From the cell containing the given text, extract its center point as (x, y) coordinate. 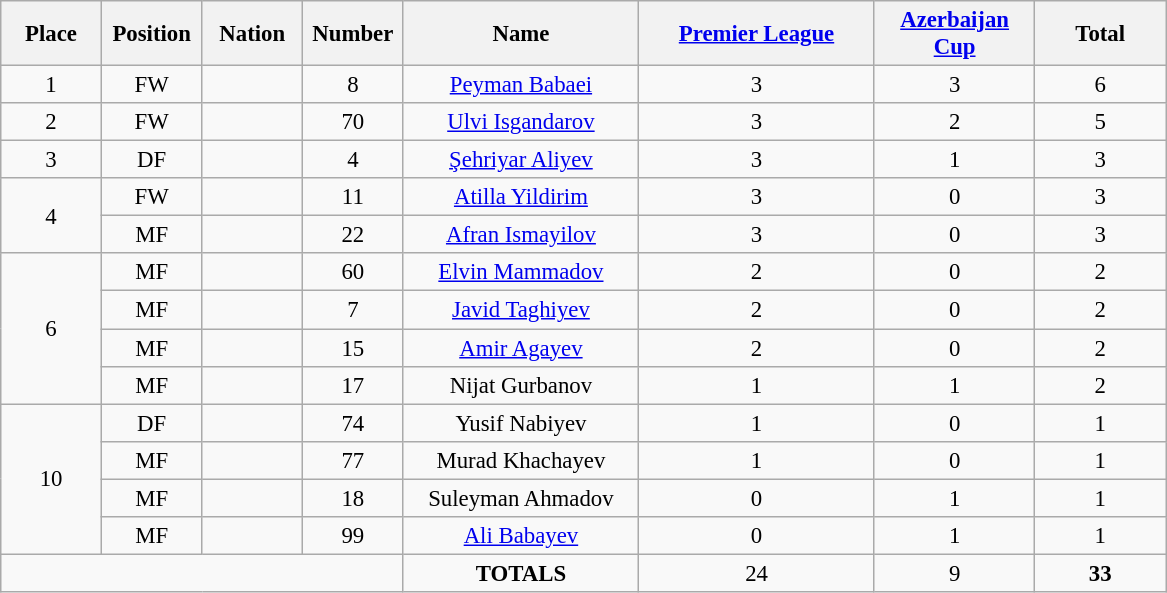
8 (354, 85)
74 (354, 423)
22 (354, 235)
17 (354, 385)
70 (354, 122)
Ulvi Isgandarov (521, 122)
Elvin Mammadov (521, 273)
TOTALS (521, 573)
9 (954, 573)
Nation (252, 34)
60 (354, 273)
24 (757, 573)
11 (354, 197)
10 (52, 479)
5 (1100, 122)
Total (1100, 34)
Yusif Nabiyev (521, 423)
Suleyman Ahmadov (521, 498)
15 (354, 348)
Place (52, 34)
Javid Taghiyev (521, 310)
Name (521, 34)
33 (1100, 573)
Nijat Gurbanov (521, 385)
Atilla Yildirim (521, 197)
99 (354, 536)
Murad Khachayev (521, 460)
Premier League (757, 34)
Afran Ismayilov (521, 235)
Peyman Babaei (521, 85)
Şehriyar Aliyev (521, 160)
7 (354, 310)
Azerbaijan Cup (954, 34)
18 (354, 498)
77 (354, 460)
Ali Babayev (521, 536)
Number (354, 34)
Position (152, 34)
Amir Agayev (521, 348)
